Find where the given text appears and provide that cell's center as (x, y) coordinate. 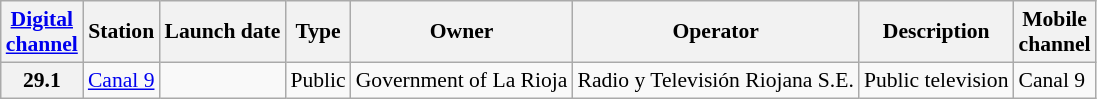
Description (936, 32)
Public (318, 80)
29.1 (42, 80)
Mobilechannel (1055, 32)
Government of La Rioja (462, 80)
Public television (936, 80)
Station (122, 32)
Operator (715, 32)
Launch date (223, 32)
Radio y Televisión Riojana S.E. (715, 80)
Type (318, 32)
Owner (462, 32)
Digitalchannel (42, 32)
